Detect which cell encompasses the target text, then output its [x, y] center coordinate. 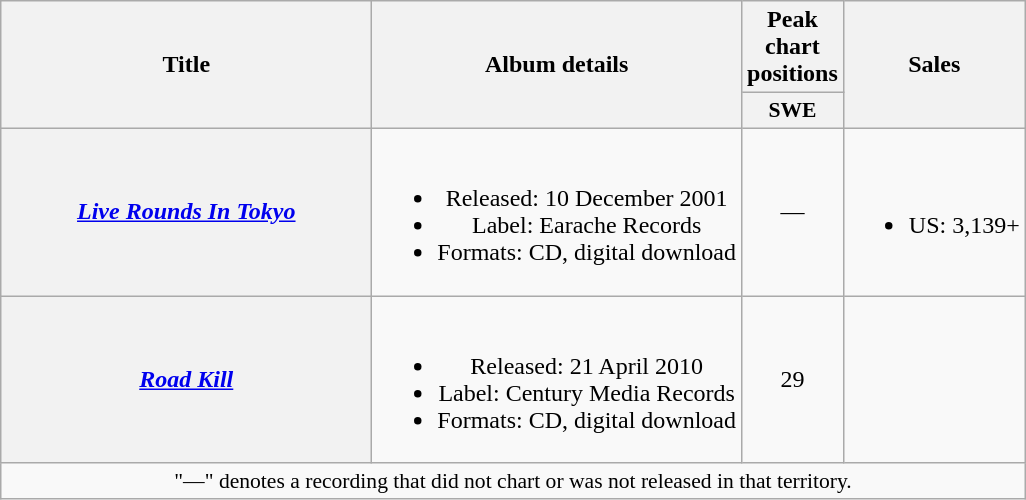
SWE [793, 111]
"—" denotes a recording that did not chart or was not released in that territory. [513, 481]
— [793, 212]
Title [186, 65]
Released: 21 April 2010Label: Century Media RecordsFormats: CD, digital download [557, 380]
29 [793, 380]
Released: 10 December 2001Label: Earache RecordsFormats: CD, digital download [557, 212]
Album details [557, 65]
Peak chart positions [793, 47]
Live Rounds In Tokyo [186, 212]
Road Kill [186, 380]
Sales [934, 65]
US: 3,139+ [934, 212]
